Detect which cell encompasses the target text, then output its (X, Y) center coordinate. 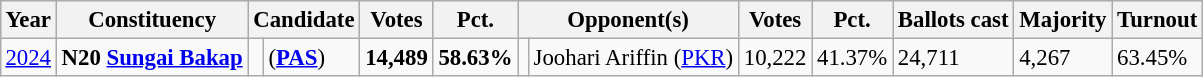
Year (28, 20)
58.63% (476, 57)
4,267 (1063, 57)
63.45% (1158, 57)
Joohari Ariffin (PKR) (633, 57)
Ballots cast (954, 20)
Constituency (152, 20)
Opponent(s) (628, 20)
Majority (1063, 20)
10,222 (774, 57)
24,711 (954, 57)
41.37% (852, 57)
14,489 (396, 57)
2024 (28, 57)
N20 Sungai Bakap (152, 57)
Turnout (1158, 20)
(PAS) (312, 57)
Candidate (304, 20)
